Scan for the cell matching the given text and deliver its (X, Y) coordinate at center. 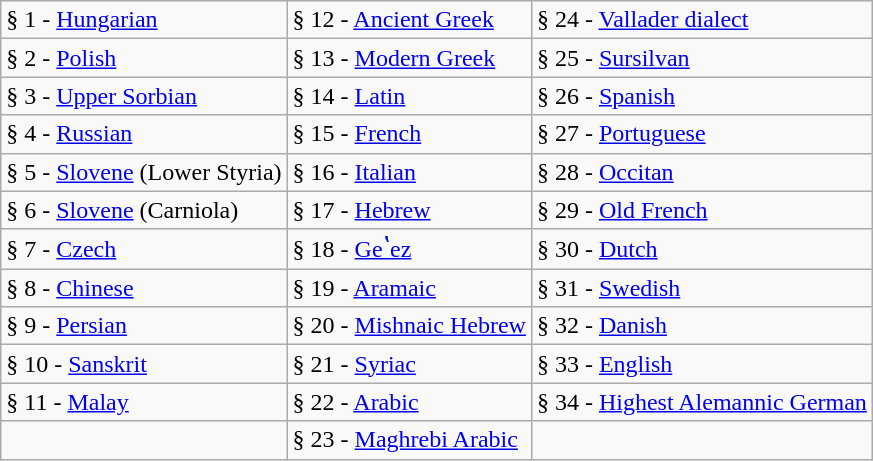
§ 18 - Geʽez (409, 249)
§ 5 - Slovene (Lower Styria) (144, 172)
§ 12 - Ancient Greek (409, 20)
§ 20 - Mishnaic Hebrew (409, 326)
§ 13 - Modern Greek (409, 58)
§ 15 - French (409, 134)
§ 27 - Portuguese (702, 134)
§ 11 - Malay (144, 402)
§ 9 - Persian (144, 326)
§ 32 - Danish (702, 326)
§ 8 - Chinese (144, 288)
§ 2 - Polish (144, 58)
§ 28 - Occitan (702, 172)
§ 1 - Hungarian (144, 20)
§ 6 - Slovene (Carniola) (144, 210)
§ 10 - Sanskrit (144, 364)
§ 22 - Arabic (409, 402)
§ 34 - Highest Alemannic German (702, 402)
§ 23 - Maghrebi Arabic (409, 440)
§ 24 - Vallader dialect (702, 20)
§ 7 - Czech (144, 249)
§ 17 - Hebrew (409, 210)
§ 30 - Dutch (702, 249)
§ 31 - Swedish (702, 288)
§ 3 - Upper Sorbian (144, 96)
§ 4 - Russian (144, 134)
§ 21 - Syriac (409, 364)
§ 19 - Aramaic (409, 288)
§ 26 - Spanish (702, 96)
§ 16 - Italian (409, 172)
§ 29 - Old French (702, 210)
§ 14 - Latin (409, 96)
§ 33 - English (702, 364)
§ 25 - Sursilvan (702, 58)
